Scan for the cell matching the given text and deliver its (x, y) coordinate at center. 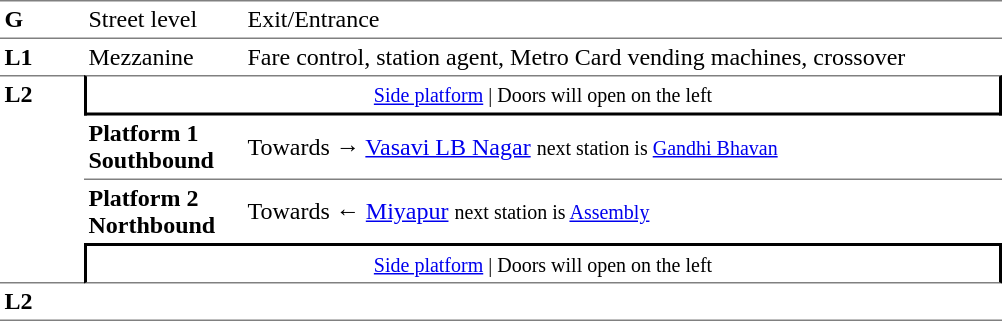
L1 (42, 57)
G (42, 20)
Platform 1Southbound (164, 148)
Fare control, station agent, Metro Card vending machines, crossover (622, 57)
Towards → Vasavi LB Nagar next station is Gandhi Bhavan (622, 148)
Mezzanine (164, 57)
Platform 2Northbound (164, 212)
Exit/Entrance (622, 20)
Towards ← Miyapur next station is Assembly (622, 212)
Street level (164, 20)
L2 (42, 179)
